For the text-containing cell, return its midpoint in (x, y) coordinate format. 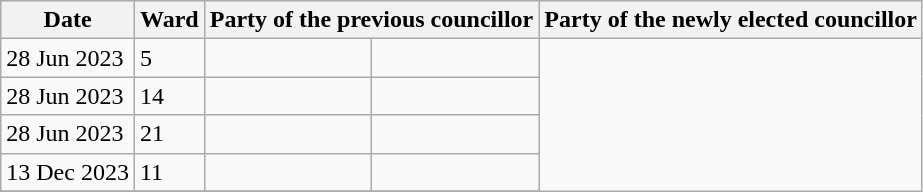
Ward (169, 20)
Date (68, 20)
Party of the newly elected councillor (731, 20)
Party of the previous councillor (372, 20)
21 (169, 134)
14 (169, 96)
5 (169, 58)
11 (169, 172)
13 Dec 2023 (68, 172)
